Identify which cell holds the provided text, then report its (X, Y) central coordinate. 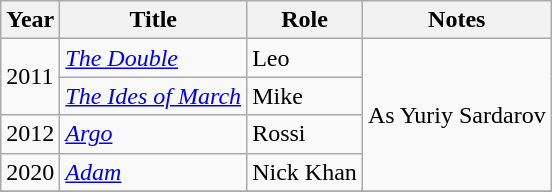
The Double (154, 58)
Leo (305, 58)
Nick Khan (305, 172)
Year (30, 20)
Argo (154, 134)
Adam (154, 172)
Rossi (305, 134)
As Yuriy Sardarov (456, 115)
2020 (30, 172)
Title (154, 20)
2011 (30, 77)
Role (305, 20)
Mike (305, 96)
2012 (30, 134)
The Ides of March (154, 96)
Notes (456, 20)
